Capture the cell that displays the provided text and extract its (x, y) central coordinate. 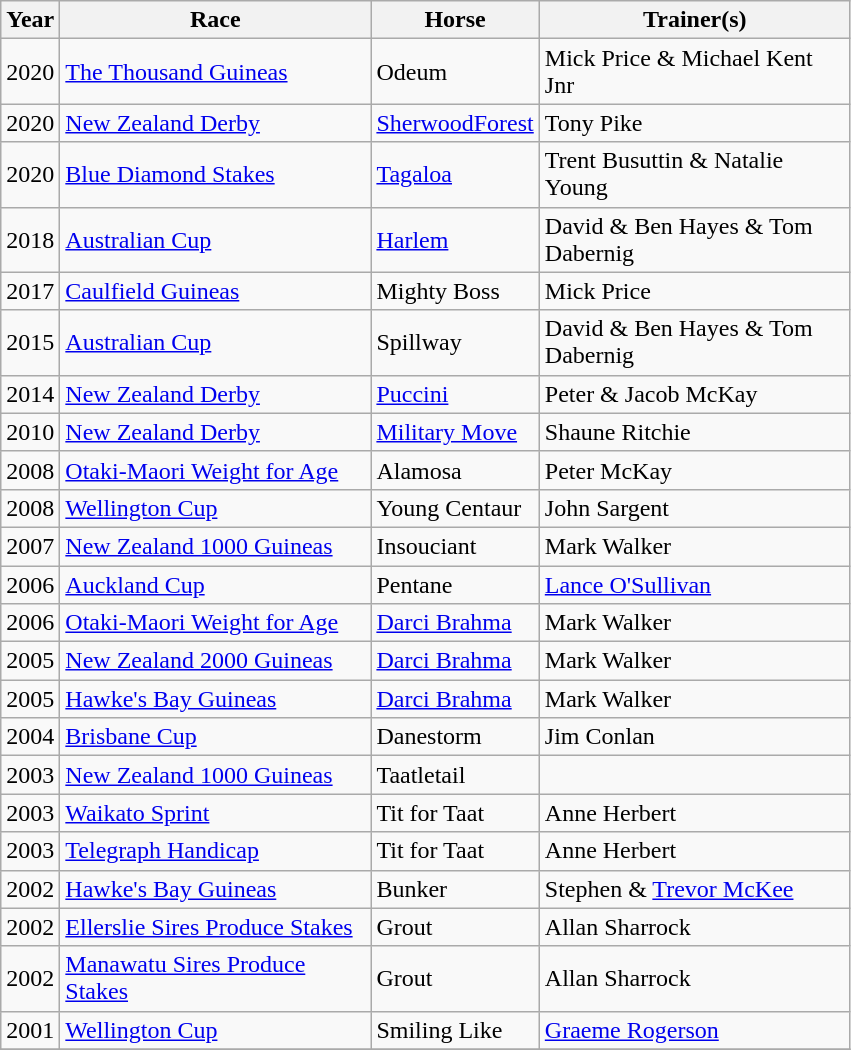
Smiling Like (455, 1030)
Ellerslie Sires Produce Stakes (216, 927)
Taatletail (455, 775)
Pentane (455, 585)
Auckland Cup (216, 585)
The Thousand Guineas (216, 72)
Horse (455, 20)
John Sargent (694, 508)
Brisbane Cup (216, 737)
New Zealand 2000 Guineas (216, 661)
2014 (30, 394)
2018 (30, 240)
2004 (30, 737)
Tony Pike (694, 123)
Telegraph Handicap (216, 851)
Alamosa (455, 470)
Waikato Sprint (216, 813)
Caulfield Guineas (216, 291)
Military Move (455, 432)
Jim Conlan (694, 737)
Danestorm (455, 737)
Blue Diamond Stakes (216, 174)
Stephen & Trevor McKee (694, 889)
Year (30, 20)
SherwoodForest (455, 123)
2015 (30, 342)
Mighty Boss (455, 291)
Race (216, 20)
Insouciant (455, 546)
Young Centaur (455, 508)
Lance O'Sullivan (694, 585)
Peter McKay (694, 470)
Bunker (455, 889)
Mick Price (694, 291)
2010 (30, 432)
Shaune Ritchie (694, 432)
Mick Price & Michael Kent Jnr (694, 72)
Peter & Jacob McKay (694, 394)
Harlem (455, 240)
Tagaloa (455, 174)
2017 (30, 291)
Trainer(s) (694, 20)
Puccini (455, 394)
Graeme Rogerson (694, 1030)
Spillway (455, 342)
2007 (30, 546)
2001 (30, 1030)
Trent Busuttin & Natalie Young (694, 174)
Odeum (455, 72)
Manawatu Sires Produce Stakes (216, 978)
